Pinpoint the cell where the given text exists, returning its [X, Y] midpoint coordinate. 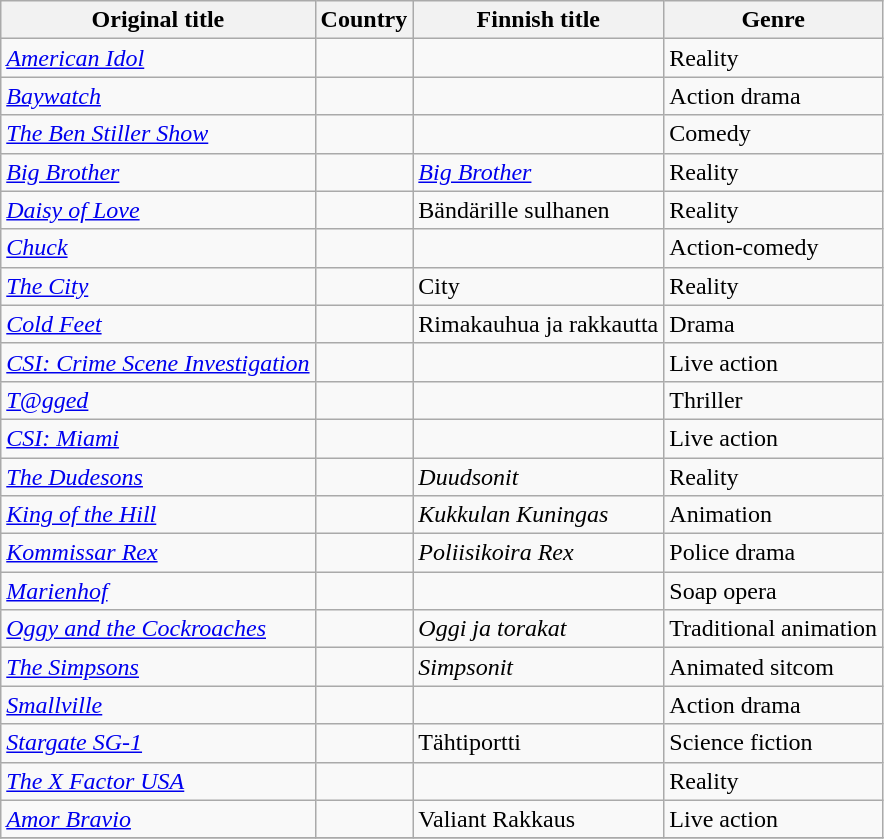
Animation [774, 515]
Kommissar Rex [158, 553]
Thriller [774, 400]
Police drama [774, 553]
Rimakauhua ja rakkautta [538, 324]
Genre [774, 20]
The Ben Stiller Show [158, 134]
Duudsonit [538, 477]
Finnish title [538, 20]
CSI: Crime Scene Investigation [158, 362]
The Simpsons [158, 667]
Chuck [158, 248]
Simpsonit [538, 667]
Valiant Rakkaus [538, 819]
Cold Feet [158, 324]
T@gged [158, 400]
Stargate SG-1 [158, 743]
Original title [158, 20]
Oggy and the Cockroaches [158, 629]
King of the Hill [158, 515]
Animated sitcom [774, 667]
Poliisikoira Rex [538, 553]
Marienhof [158, 591]
The City [158, 286]
Traditional animation [774, 629]
Oggi ja torakat [538, 629]
Kukkulan Kuningas [538, 515]
The Dudesons [158, 477]
City [538, 286]
Smallville [158, 705]
Drama [774, 324]
Bändärille sulhanen [538, 210]
American Idol [158, 58]
The X Factor USA [158, 781]
Country [364, 20]
CSI: Miami [158, 438]
Comedy [774, 134]
Soap opera [774, 591]
Baywatch [158, 96]
Tähtiportti [538, 743]
Action-comedy [774, 248]
Daisy of Love [158, 210]
Amor Bravio [158, 819]
Science fiction [774, 743]
